Scan for the cell matching the given text and deliver its (X, Y) coordinate at center. 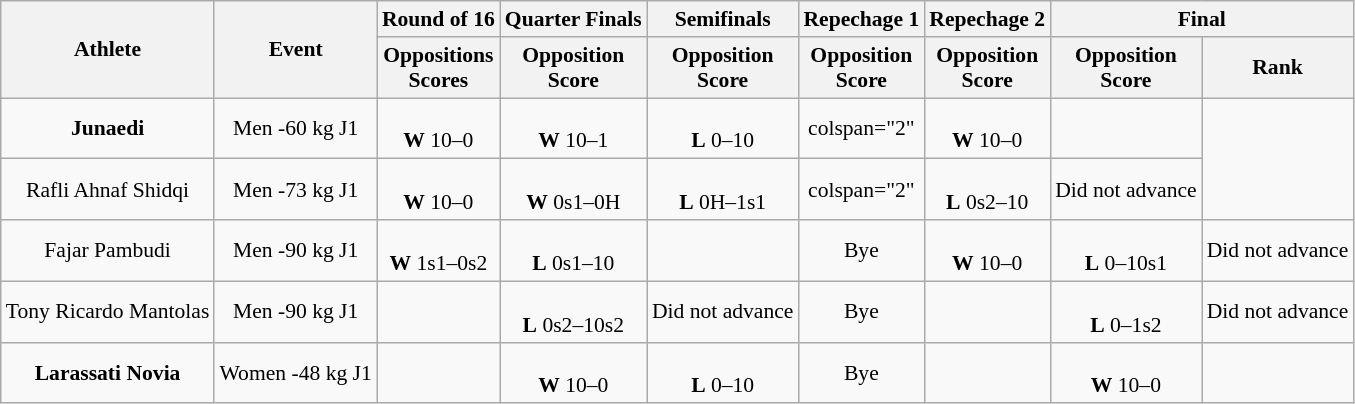
Semifinals (723, 19)
Event (295, 50)
W 10–1 (574, 128)
Tony Ricardo Mantolas (108, 312)
OppositionsScores (438, 68)
L 0s2–10 (987, 190)
W 0s1–0H (574, 190)
Round of 16 (438, 19)
Final (1202, 19)
L 0H–1s1 (723, 190)
Women -48 kg J1 (295, 372)
Repechage 1 (861, 19)
Men -73 kg J1 (295, 190)
L 0s1–10 (574, 250)
L 0–1s2 (1126, 312)
Quarter Finals (574, 19)
Junaedi (108, 128)
Larassati Novia (108, 372)
L 0–10s1 (1126, 250)
Rafli Ahnaf Shidqi (108, 190)
W 1s1–0s2 (438, 250)
L 0s2–10s2 (574, 312)
Repechage 2 (987, 19)
Men -60 kg J1 (295, 128)
Rank (1278, 68)
Fajar Pambudi (108, 250)
Athlete (108, 50)
